Detect which cell encompasses the target text, then output its [X, Y] center coordinate. 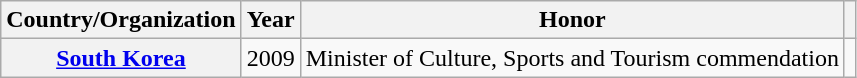
2009 [270, 58]
Minister of Culture, Sports and Tourism commendation [572, 58]
Year [270, 20]
Country/Organization [121, 20]
South Korea [121, 58]
Honor [572, 20]
